Locate the cell with the specified text and output its [X, Y] center coordinate. 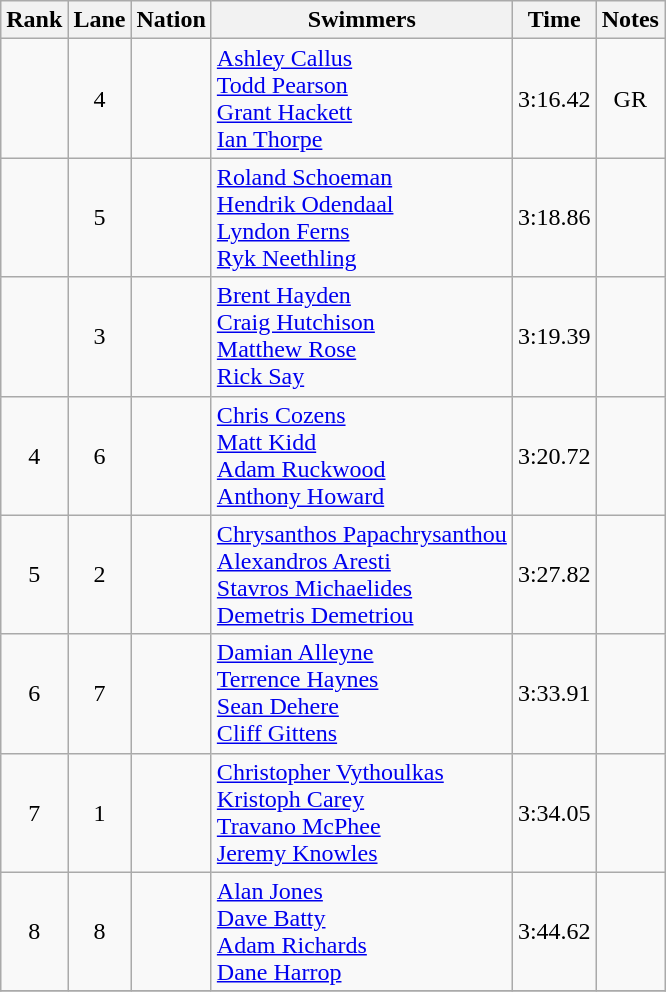
Nation [171, 20]
3:34.05 [554, 812]
Time [554, 20]
3:16.42 [554, 98]
Notes [630, 20]
Rank [34, 20]
GR [630, 98]
3 [100, 336]
3:33.91 [554, 694]
Roland SchoemanHendrik OdendaalLyndon FernsRyk Neethling [362, 218]
Swimmers [362, 20]
3:44.62 [554, 932]
Chrysanthos PapachrysanthouAlexandros ArestiStavros MichaelidesDemetris Demetriou [362, 574]
3:18.86 [554, 218]
2 [100, 574]
3:27.82 [554, 574]
Ashley CallusTodd PearsonGrant HackettIan Thorpe [362, 98]
Christopher VythoulkasKristoph CareyTravano McPheeJeremy Knowles [362, 812]
Alan JonesDave BattyAdam RichardsDane Harrop [362, 932]
Damian AlleyneTerrence HaynesSean DehereCliff Gittens [362, 694]
3:19.39 [554, 336]
Brent HaydenCraig HutchisonMatthew RoseRick Say [362, 336]
Chris CozensMatt KiddAdam RuckwoodAnthony Howard [362, 456]
1 [100, 812]
Lane [100, 20]
3:20.72 [554, 456]
